Provide the [x, y] coordinate of the cell's center where the given text is located.  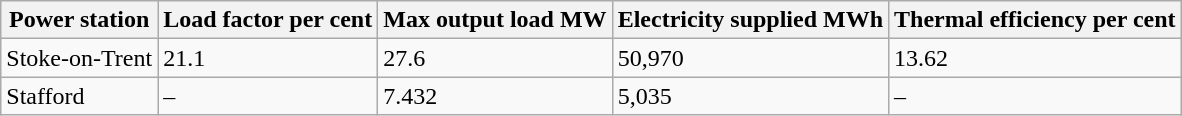
Stoke-on-Trent [80, 58]
5,035 [750, 96]
Thermal efficiency per cent [1036, 20]
Power station [80, 20]
Stafford [80, 96]
Load factor per cent [268, 20]
Electricity supplied MWh [750, 20]
50,970 [750, 58]
21.1 [268, 58]
27.6 [495, 58]
7.432 [495, 96]
Max output load MW [495, 20]
13.62 [1036, 58]
